Extract the (X, Y) coordinate from the center of the cell holding the provided text.  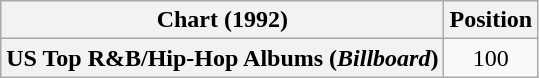
US Top R&B/Hip-Hop Albums (Billboard) (222, 58)
Chart (1992) (222, 20)
100 (491, 58)
Position (491, 20)
